From the cell containing the given text, extract its center point as (x, y) coordinate. 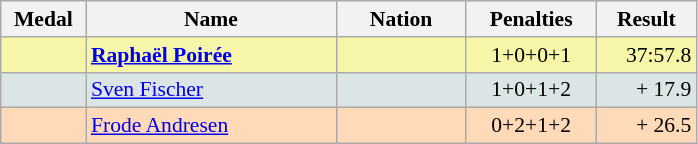
Sven Fischer (211, 90)
Medal (44, 19)
1+0+0+1 (531, 55)
1+0+1+2 (531, 90)
Raphaël Poirée (211, 55)
Result (646, 19)
+ 17.9 (646, 90)
Penalties (531, 19)
37:57.8 (646, 55)
Nation (401, 19)
Name (211, 19)
Frode Andresen (211, 126)
+ 26.5 (646, 126)
0+2+1+2 (531, 126)
